Extract the [X, Y] coordinate from the center of the cell holding the provided text.  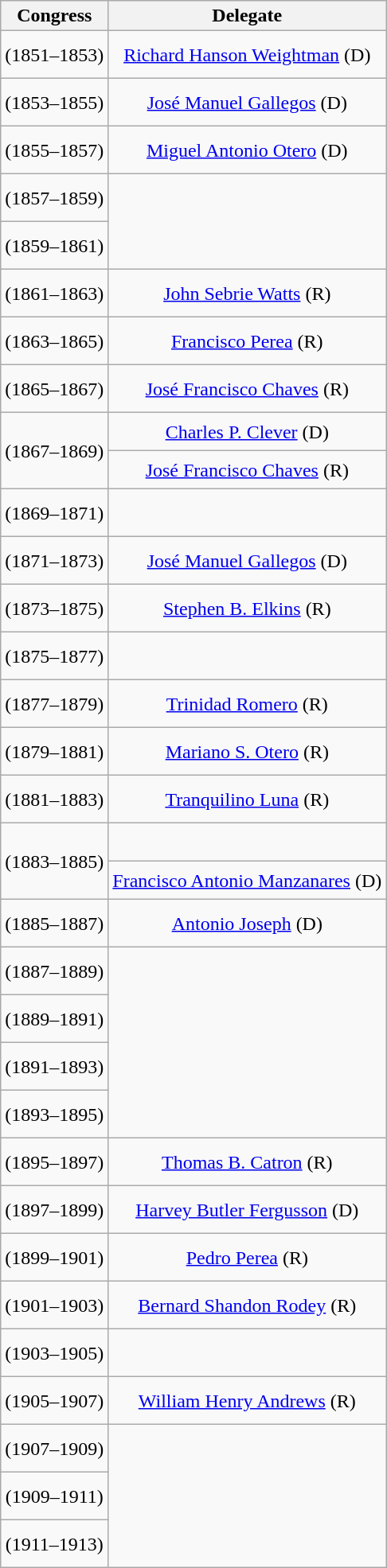
(1891–1893) [54, 1067]
Charles P. Clever (D) [247, 432]
(1877–1879) [54, 704]
(1901–1903) [54, 1305]
(1859–1861) [54, 246]
(1883–1885) [54, 862]
(1863–1865) [54, 341]
(1861–1863) [54, 294]
William Henry Andrews (R) [247, 1401]
(1869–1871) [54, 513]
Trinidad Romero (R) [247, 704]
(1871–1873) [54, 561]
(1881–1883) [54, 800]
John Sebrie Watts (R) [247, 294]
(1893–1895) [54, 1115]
(1897–1899) [54, 1210]
(1899–1901) [54, 1258]
(1905–1907) [54, 1401]
(1873–1875) [54, 609]
Stephen B. Elkins (R) [247, 609]
Tranquilino Luna (R) [247, 800]
Antonio Joseph (D) [247, 924]
Pedro Perea (R) [247, 1258]
Francisco Antonio Manzanares (D) [247, 881]
(1855–1857) [54, 150]
(1887–1889) [54, 971]
Mariano S. Otero (R) [247, 752]
Harvey Butler Fergusson (D) [247, 1210]
(1885–1887) [54, 924]
(1889–1891) [54, 1019]
Bernard Shandon Rodey (R) [247, 1305]
(1911–1913) [54, 1544]
(1903–1905) [54, 1353]
(1867–1869) [54, 451]
(1907–1909) [54, 1449]
Congress [54, 16]
(1865–1867) [54, 389]
Delegate [247, 16]
(1909–1911) [54, 1496]
(1879–1881) [54, 752]
Richard Hanson Weightman (D) [247, 55]
Thomas B. Catron (R) [247, 1162]
(1875–1877) [54, 656]
Miguel Antonio Otero (D) [247, 150]
(1857–1859) [54, 198]
(1895–1897) [54, 1162]
(1851–1853) [54, 55]
Francisco Perea (R) [247, 341]
(1853–1855) [54, 103]
